Output the [X, Y] coordinate of the center of the cell containing the given text.  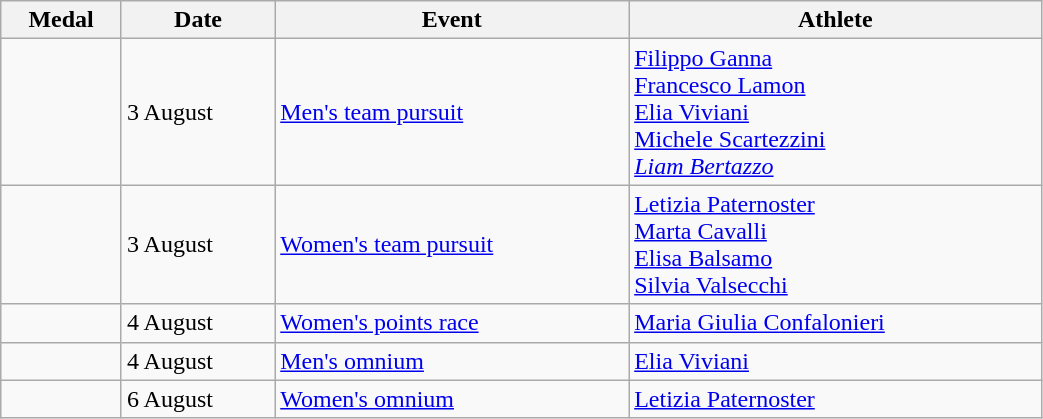
Women's omnium [452, 399]
Medal [62, 20]
6 August [198, 399]
Athlete [836, 20]
Elia Viviani [836, 361]
Women's points race [452, 323]
Women's team pursuit [452, 244]
Maria Giulia Confalonieri [836, 323]
Men's omnium [452, 361]
Letizia Paternoster [836, 399]
Men's team pursuit [452, 112]
Letizia PaternosterMarta CavalliElisa BalsamoSilvia Valsecchi [836, 244]
Event [452, 20]
Date [198, 20]
Filippo GannaFrancesco LamonElia VivianiMichele ScartezziniLiam Bertazzo [836, 112]
